Return the (x, y) coordinate for the center point of the cell that contains the specified text.  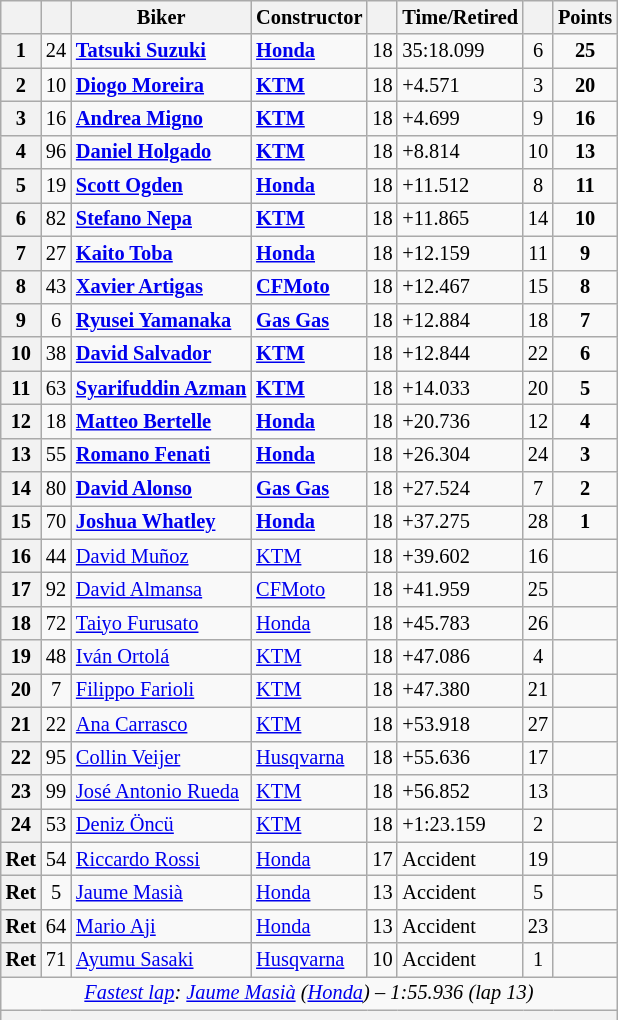
+11.512 (460, 186)
96 (56, 152)
82 (56, 219)
+39.602 (460, 556)
38 (56, 354)
+55.636 (460, 758)
64 (56, 926)
Biker (161, 17)
David Almansa (161, 589)
+12.159 (460, 253)
63 (56, 388)
Daniel Holgado (161, 152)
35:18.099 (460, 51)
Joshua Whatley (161, 522)
+45.783 (460, 623)
55 (56, 455)
+53.918 (460, 724)
+4.699 (460, 118)
Kaito Toba (161, 253)
70 (56, 522)
David Alonso (161, 489)
+47.086 (460, 657)
David Salvador (161, 354)
+27.524 (460, 489)
Deniz Öncü (161, 825)
Ayumu Sasaki (161, 960)
+14.033 (460, 388)
Scott Ogden (161, 186)
Stefano Nepa (161, 219)
+20.736 (460, 421)
+26.304 (460, 455)
54 (56, 859)
Matteo Bertelle (161, 421)
53 (56, 825)
92 (56, 589)
+12.844 (460, 354)
Riccardo Rossi (161, 859)
28 (538, 522)
44 (56, 556)
Xavier Artigas (161, 287)
José Antonio Rueda (161, 791)
26 (538, 623)
+47.380 (460, 690)
+1:23.159 (460, 825)
Points (585, 17)
Andrea Migno (161, 118)
+12.467 (460, 287)
99 (56, 791)
+41.959 (460, 589)
+8.814 (460, 152)
+37.275 (460, 522)
Ana Carrasco (161, 724)
Filippo Farioli (161, 690)
Time/Retired (460, 17)
Ryusei Yamanaka (161, 320)
Taiyo Furusato (161, 623)
+4.571 (460, 85)
48 (56, 657)
Fastest lap: Jaume Masià (Honda) – 1:55.936 (lap 13) (309, 993)
71 (56, 960)
+56.852 (460, 791)
Syarifuddin Azman (161, 388)
+11.865 (460, 219)
72 (56, 623)
Constructor (309, 17)
43 (56, 287)
Mario Aji (161, 926)
95 (56, 758)
Collin Veijer (161, 758)
Iván Ortolá (161, 657)
80 (56, 489)
+12.884 (460, 320)
David Muñoz (161, 556)
Romano Fenati (161, 455)
Jaume Masià (161, 892)
Diogo Moreira (161, 85)
Tatsuki Suzuki (161, 51)
